Locate the cell with the specified text and output its (x, y) center coordinate. 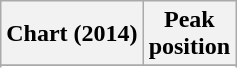
Peakposition (189, 34)
Chart (2014) (72, 34)
